Determine the [X, Y] coordinate at the center of the cell enclosing the given text.  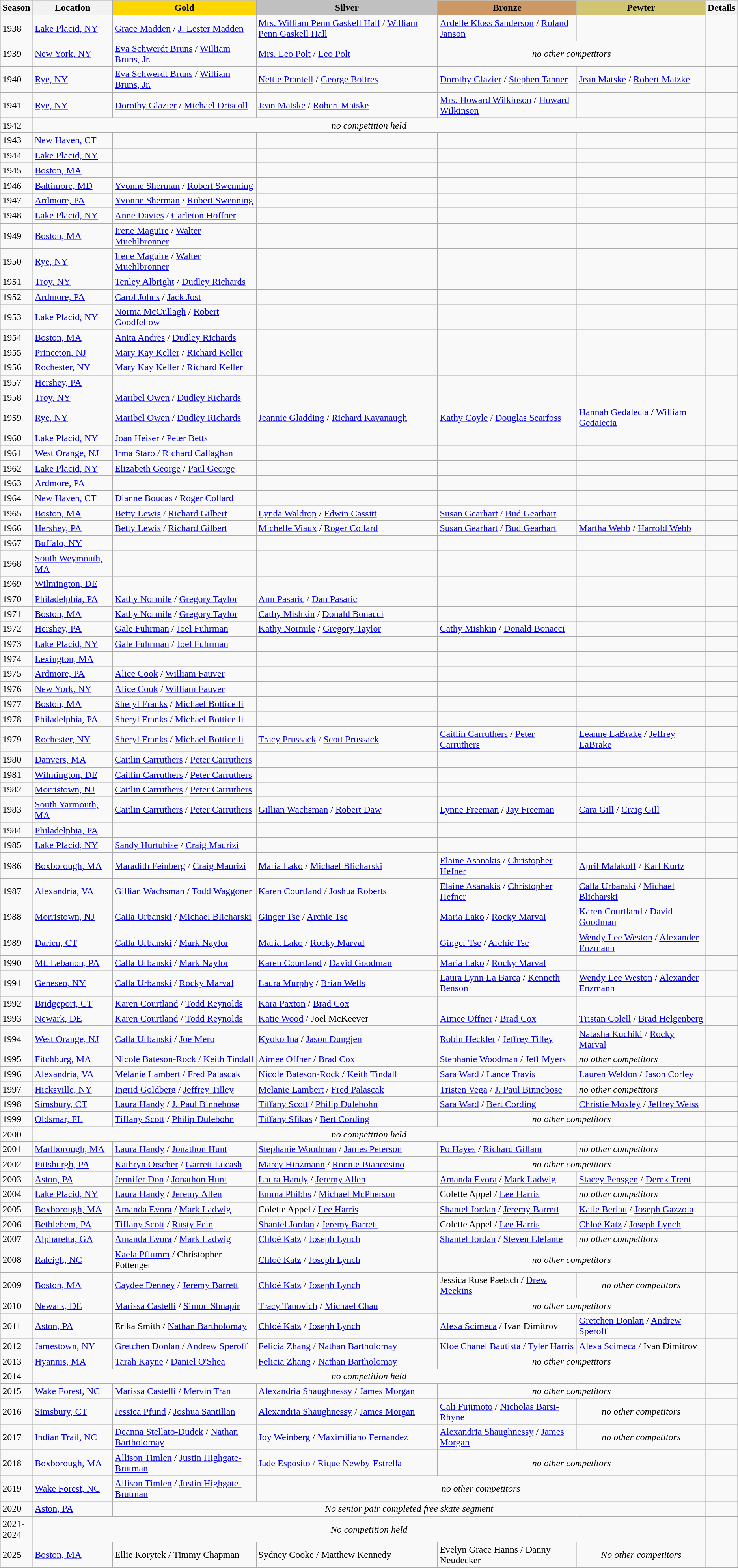
Bridgeport, CT [73, 1003]
Lynne Freeman / Jay Freeman [507, 810]
Calla Urbanski / Joe Mero [184, 1038]
Lauren Weldon / Jason Corley [641, 1074]
1975 [17, 674]
2000 [17, 1134]
1981 [17, 775]
2013 [17, 1361]
Bethlehem, PA [73, 1224]
Pewter [641, 8]
1988 [17, 917]
Kyoko Ina / Jason Dungjen [347, 1038]
Mrs. Howard Wilkinson / Howard Wilkinson [507, 105]
1958 [17, 397]
1938 [17, 28]
Maradith Feinberg / Craig Maurizi [184, 866]
2014 [17, 1376]
Lynda Waldrop / Edwin Cassitt [347, 513]
1986 [17, 866]
Laura Murphy / Brian Wells [347, 983]
Tarah Kayne / Daniel O'Shea [184, 1361]
1989 [17, 942]
2004 [17, 1194]
2015 [17, 1391]
1947 [17, 200]
Raleigh, NC [73, 1259]
2001 [17, 1149]
Shantel Jordan / Steven Elefante [507, 1239]
2008 [17, 1259]
1974 [17, 659]
Maria Lako / Michael Blicharski [347, 866]
Katie Wood / Joel McKeever [347, 1018]
Mrs. William Penn Gaskell Hall / William Penn Gaskell Hall [347, 28]
2005 [17, 1209]
Sara Ward / Bert Cording [507, 1104]
2012 [17, 1346]
1976 [17, 689]
1997 [17, 1089]
Tristen Vega / J. Paul Binnebose [507, 1089]
Elizabeth George / Paul George [184, 468]
Baltimore, MD [73, 185]
No senior pair completed free skate segment [409, 1509]
2025 [17, 1555]
1969 [17, 584]
No competition held [369, 1529]
Caydee Denney / Jeremy Barrett [184, 1285]
2019 [17, 1489]
1956 [17, 367]
1953 [17, 317]
Marcy Hinzmann / Ronnie Biancosino [347, 1164]
Sara Ward / Lance Travis [507, 1074]
Ingrid Goldberg / Jeffrey Tilley [184, 1089]
1941 [17, 105]
Details [721, 8]
Oldsmar, FL [73, 1119]
1950 [17, 262]
2010 [17, 1305]
Karen Courtland / Joshua Roberts [347, 891]
Laura Handy / Jonathon Hunt [184, 1149]
Martha Webb / Harrold Webb [641, 528]
Erika Smith / Nathan Bartholomay [184, 1326]
April Malakoff / Karl Kurtz [641, 866]
Danvers, MA [73, 759]
1949 [17, 236]
1963 [17, 483]
1995 [17, 1059]
Gillian Wachsman / Robert Daw [347, 810]
Mt. Lebanon, PA [73, 963]
1993 [17, 1018]
Sandy Hurtubise / Craig Maurizi [184, 845]
1970 [17, 599]
Joy Weinberg / Maximiliano Fernandez [347, 1437]
Natasha Kuchiki / Rocky Marval [641, 1038]
Marissa Castelli / Mervin Tran [184, 1391]
Kathy Coyle / Douglas Searfoss [507, 418]
1983 [17, 810]
1991 [17, 983]
1977 [17, 704]
1939 [17, 54]
Marlborough, MA [73, 1149]
Evelyn Grace Hanns / Danny Neudecker [507, 1555]
1992 [17, 1003]
1944 [17, 155]
1964 [17, 498]
1961 [17, 453]
Tracy Tanovich / Michael Chau [347, 1305]
Mrs. Leo Polt / Leo Polt [347, 54]
Deanna Stellato-Dudek / Nathan Bartholomay [184, 1437]
Joan Heiser / Peter Betts [184, 438]
Leanne LaBrake / Jeffrey LaBrake [641, 739]
Cali Fujimoto / Nicholas Barsi-Rhyne [507, 1411]
Laura Handy / J. Paul Binnebose [184, 1104]
Kathryn Orscher / Garrett Lucash [184, 1164]
Dorothy Glazier / Michael Driscoll [184, 105]
Kara Paxton / Brad Cox [347, 1003]
1979 [17, 739]
Tiffany Scott / Rusty Fein [184, 1224]
Cara Gill / Craig Gill [641, 810]
1985 [17, 845]
1959 [17, 418]
2020 [17, 1509]
1982 [17, 790]
1943 [17, 140]
2003 [17, 1179]
1965 [17, 513]
1998 [17, 1104]
Nettie Prantell / George Boltres [347, 80]
1962 [17, 468]
Gold [184, 8]
1984 [17, 830]
Anne Davies / Carleton Hoffner [184, 215]
Katie Beriau / Joseph Gazzola [641, 1209]
Anita Andres / Dudley Richards [184, 337]
Emma Phibbs / Michael McPherson [347, 1194]
Hannah Gedalecia / William Gedalecia [641, 418]
Dianne Boucas / Roger Collard [184, 498]
Robin Heckler / Jeffrey Tilley [507, 1038]
Ellie Korytek / Timmy Chapman [184, 1555]
1987 [17, 891]
Kloe Chanel Bautista / Tyler Harris [507, 1346]
Tiffany Sfikas / Bert Cording [347, 1119]
Laura Lynn La Barca / Kenneth Benson [507, 983]
Carol Johns / Jack Jost [184, 297]
Grace Madden / J. Lester Madden [184, 28]
Stephanie Woodman / Jeff Myers [507, 1059]
1972 [17, 629]
Jade Esposito / Rique Newby-Estrella [347, 1463]
Hicksville, NY [73, 1089]
1999 [17, 1119]
1960 [17, 438]
2009 [17, 1285]
1951 [17, 282]
Tracy Prussack / Scott Prussack [347, 739]
1945 [17, 170]
1971 [17, 614]
1968 [17, 564]
1994 [17, 1038]
Sydney Cooke / Matthew Kennedy [347, 1555]
Alpharetta, GA [73, 1239]
Jennifer Don / Jonathon Hunt [184, 1179]
1996 [17, 1074]
2016 [17, 1411]
1940 [17, 80]
1978 [17, 719]
Pittsburgh, PA [73, 1164]
Hyannis, MA [73, 1361]
2002 [17, 1164]
Stacey Pensgen / Derek Trent [641, 1179]
Michelle Viaux / Roger Collard [347, 528]
No other competitors [641, 1555]
Po Hayes / Richard Gillam [507, 1149]
Marissa Castelli / Simon Shnapir [184, 1305]
Lexington, MA [73, 659]
1946 [17, 185]
Dorothy Glazier / Stephen Tanner [507, 80]
Location [73, 8]
Jessica Pfund / Joshua Santillan [184, 1411]
Ardelle Kloss Sanderson / Roland Janson [507, 28]
1942 [17, 125]
Christie Moxley / Jeffrey Weiss [641, 1104]
Norma McCullagh / Robert Goodfellow [184, 317]
Tenley Albright / Dudley Richards [184, 282]
Geneseo, NY [73, 983]
2021-2024 [17, 1529]
Silver [347, 8]
1955 [17, 352]
Calla Urbanski / Rocky Marval [184, 983]
Jean Matske / Robert Matzke [641, 80]
1980 [17, 759]
Princeton, NJ [73, 352]
South Yarmouth, MA [73, 810]
Jeannie Gladding / Richard Kavanaugh [347, 418]
1952 [17, 297]
2006 [17, 1224]
1966 [17, 528]
Season [17, 8]
South Weymouth, MA [73, 564]
1973 [17, 644]
Jessica Rose Paetsch / Drew Meekins [507, 1285]
Irma Staro / Richard Callaghan [184, 453]
Bronze [507, 8]
Tristan Colell / Brad Helgenberg [641, 1018]
Stephanie Woodman / James Peterson [347, 1149]
Jamestown, NY [73, 1346]
1967 [17, 543]
2018 [17, 1463]
2017 [17, 1437]
Fitchburg, MA [73, 1059]
Kaela Pflumm / Christopher Pottenger [184, 1259]
2011 [17, 1326]
Gillian Wachsman / Todd Waggoner [184, 891]
Jean Matske / Robert Matske [347, 105]
1954 [17, 337]
Indian Trail, NC [73, 1437]
Ann Pasaric / Dan Pasaric [347, 599]
2007 [17, 1239]
Darien, CT [73, 942]
1990 [17, 963]
1957 [17, 382]
1948 [17, 215]
Buffalo, NY [73, 543]
